From the cell containing the given text, extract its center point as (X, Y) coordinate. 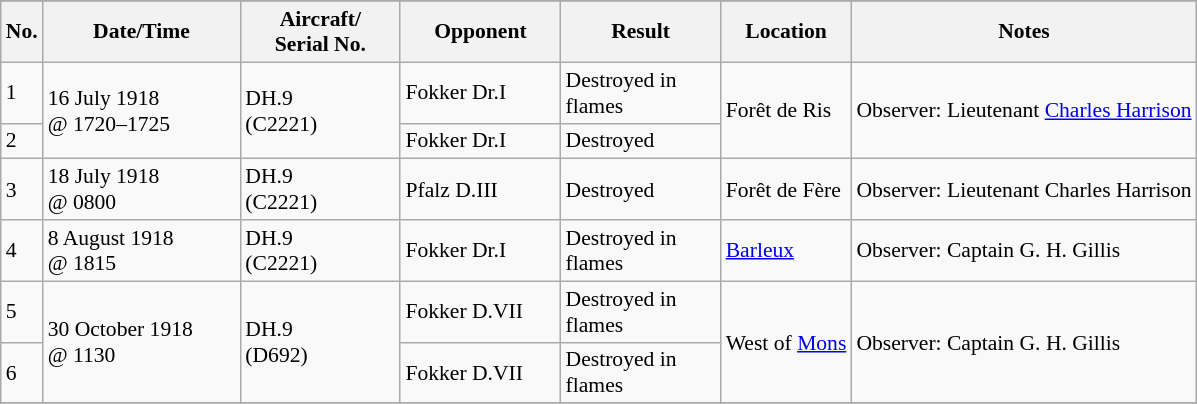
Pfalz D.III (480, 190)
Date/Time (142, 32)
3 (22, 190)
Opponent (480, 32)
Aircraft/Serial No. (320, 32)
No. (22, 32)
5 (22, 312)
30 October 1918@ 1130 (142, 342)
4 (22, 250)
8 August 1918@ 1815 (142, 250)
Result (641, 32)
Barleux (786, 250)
West of Mons (786, 342)
Notes (1024, 32)
2 (22, 141)
1 (22, 92)
18 July 1918@ 0800 (142, 190)
16 July 1918@ 1720–1725 (142, 110)
Location (786, 32)
Forêt de Ris (786, 110)
Forêt de Fère (786, 190)
6 (22, 372)
DH.9(D692) (320, 342)
